Return the (x, y) coordinate for the center point of the cell that contains the specified text.  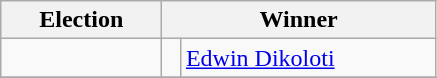
Edwin Dikoloti (308, 58)
Winner (299, 20)
Election (82, 20)
